Locate the cell with the specified text and output its (x, y) center coordinate. 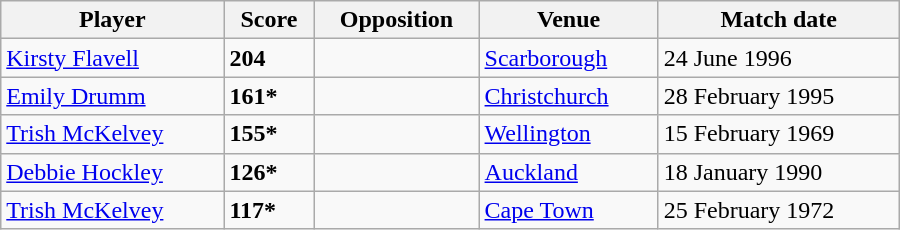
Auckland (568, 172)
117* (269, 210)
24 June 1996 (778, 58)
155* (269, 134)
Venue (568, 20)
Wellington (568, 134)
126* (269, 172)
Scarborough (568, 58)
18 January 1990 (778, 172)
Debbie Hockley (112, 172)
161* (269, 96)
Emily Drumm (112, 96)
Score (269, 20)
28 February 1995 (778, 96)
Christchurch (568, 96)
Match date (778, 20)
204 (269, 58)
Player (112, 20)
15 February 1969 (778, 134)
Kirsty Flavell (112, 58)
Cape Town (568, 210)
25 February 1972 (778, 210)
Opposition (396, 20)
